Extract the (x, y) coordinate from the center of the cell holding the provided text.  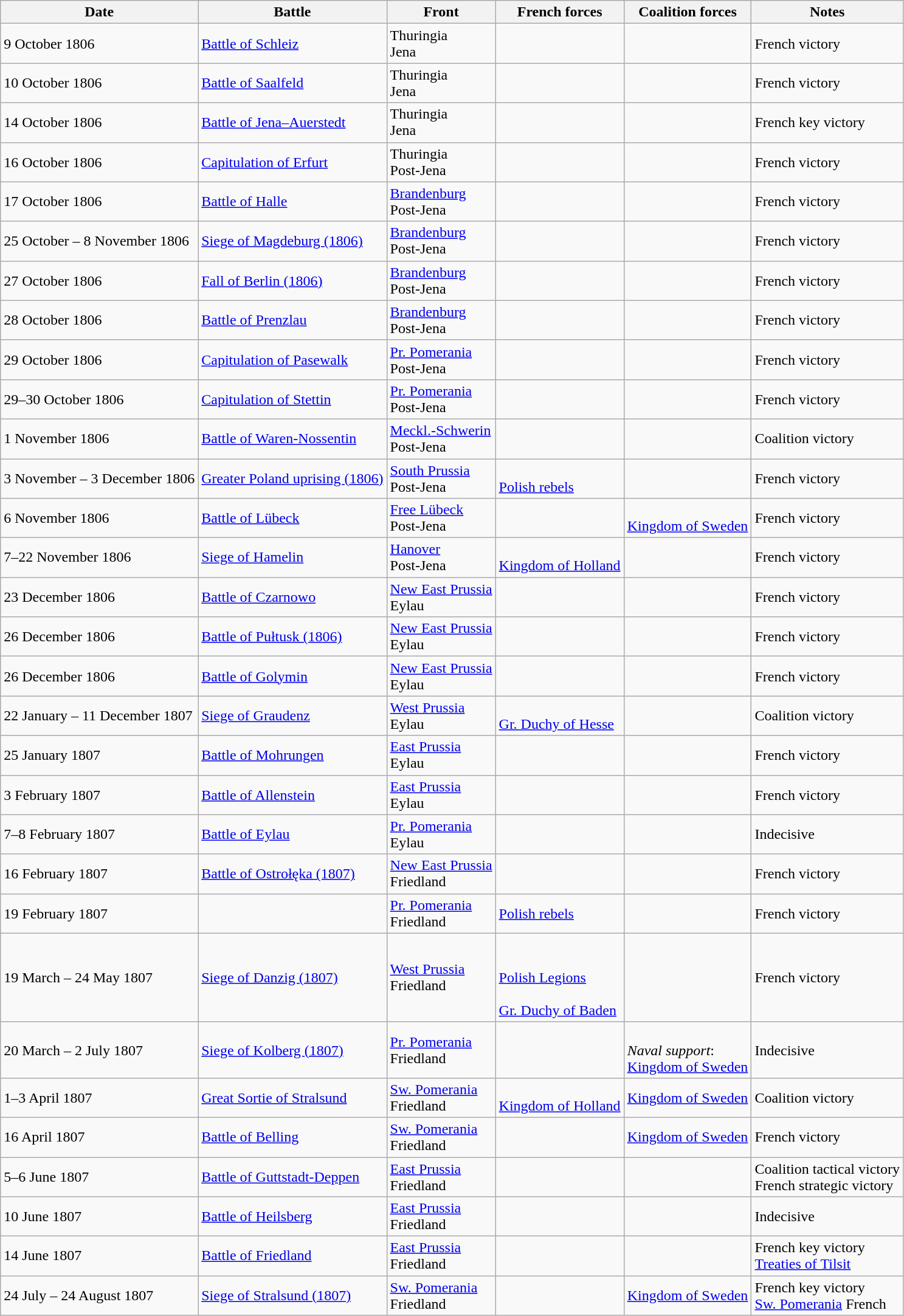
10 October 1806 (100, 83)
1 November 1806 (100, 439)
Battle of Allenstein (292, 795)
17 October 1806 (100, 202)
22 January – 11 December 1807 (100, 716)
28 October 1806 (100, 320)
16 October 1806 (100, 162)
Battle of Saalfeld (292, 83)
Battle of Eylau (292, 834)
HanoverPost-Jena (441, 558)
New East PrussiaFriedland (441, 874)
Battle of Lübeck (292, 518)
14 October 1806 (100, 123)
16 April 1807 (100, 1137)
Coalition forces (688, 12)
French key victorySw. Pomerania French (827, 1296)
Battle of Czarnowo (292, 597)
Notes (827, 12)
Free LübeckPost-Jena (441, 518)
Siege of Graudenz (292, 716)
West PrussiaFriedland (441, 977)
Capitulation of Erfurt (292, 162)
Battle of Guttstadt-Deppen (292, 1177)
Front (441, 12)
Battle of Golymin (292, 676)
19 March – 24 May 1807 (100, 977)
Naval support: Kingdom of Sweden (688, 1050)
Greater Poland uprising (1806) (292, 478)
23 December 1806 (100, 597)
Pr. PomeraniaEylau (441, 834)
Battle of Ostrołęka (1807) (292, 874)
25 October – 8 November 1806 (100, 241)
Coalition tactical victoryFrench strategic victory (827, 1177)
Battle of Halle (292, 202)
27 October 1806 (100, 281)
7–8 February 1807 (100, 834)
29–30 October 1806 (100, 399)
Battle of Belling (292, 1137)
French key victoryTreaties of Tilsit (827, 1256)
Battle of Heilsberg (292, 1217)
5–6 June 1807 (100, 1177)
Capitulation of Pasewalk (292, 360)
Polish Legions Gr. Duchy of Baden (559, 977)
16 February 1807 (100, 874)
West PrussiaEylau (441, 716)
Battle of Jena–Auerstedt (292, 123)
6 November 1806 (100, 518)
Great Sortie of Stralsund (292, 1098)
Siege of Stralsund (1807) (292, 1296)
Date (100, 12)
Siege of Danzig (1807) (292, 977)
3 November – 3 December 1806 (100, 478)
French key victory (827, 123)
Siege of Hamelin (292, 558)
3 February 1807 (100, 795)
French forces (559, 12)
25 January 1807 (100, 755)
Siege of Magdeburg (1806) (292, 241)
Capitulation of Stettin (292, 399)
Battle of Schleiz (292, 44)
South PrussiaPost-Jena (441, 478)
19 February 1807 (100, 913)
7–22 November 1806 (100, 558)
14 June 1807 (100, 1256)
10 June 1807 (100, 1217)
29 October 1806 (100, 360)
Meckl.-SchwerinPost-Jena (441, 439)
24 July – 24 August 1807 (100, 1296)
Battle of Pułtusk (1806) (292, 637)
9 October 1806 (100, 44)
1–3 April 1807 (100, 1098)
ThuringiaPost-Jena (441, 162)
Battle of Mohrungen (292, 755)
Siege of Kolberg (1807) (292, 1050)
Battle of Prenzlau (292, 320)
Gr. Duchy of Hesse (559, 716)
Battle of Waren-Nossentin (292, 439)
Fall of Berlin (1806) (292, 281)
Battle (292, 12)
20 March – 2 July 1807 (100, 1050)
Battle of Friedland (292, 1256)
